Pinpoint the cell where the given text exists, returning its (X, Y) midpoint coordinate. 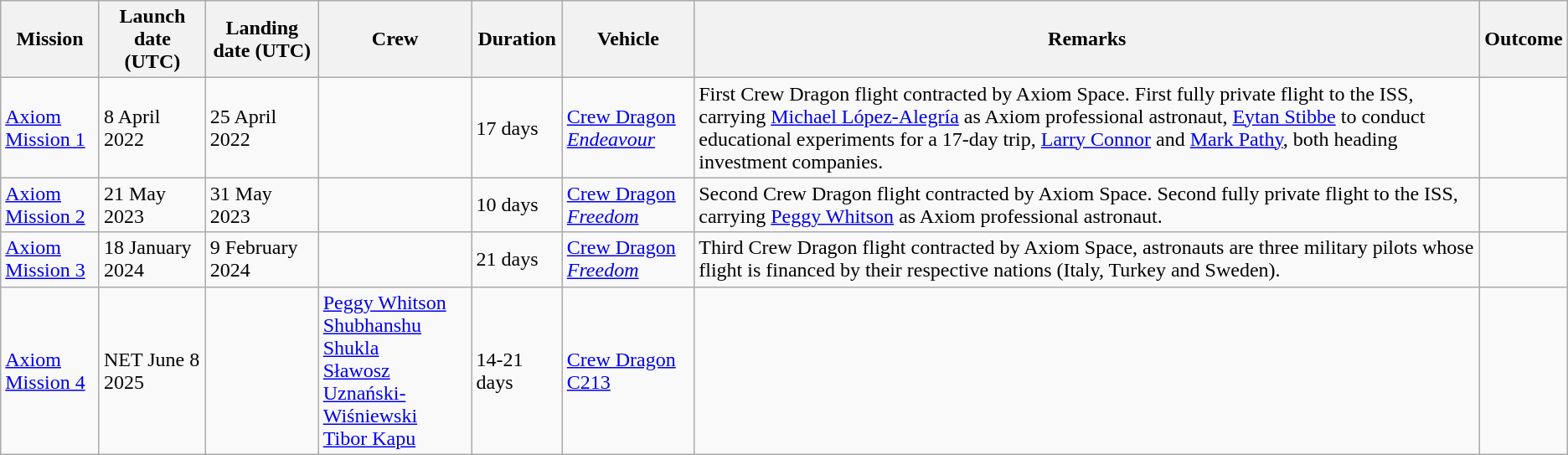
Outcome (1524, 39)
Peggy Whitson Shubhanshu Shukla Sławosz Uznański-Wiśniewski Tibor Kapu (395, 370)
Remarks (1087, 39)
25 April 2022 (261, 127)
NET June 8 2025 (152, 370)
14-21 days (517, 370)
Axiom Mission 2 (50, 204)
Crew Dragon C213 (628, 370)
21 May 2023 (152, 204)
Crew (395, 39)
18 January 2024 (152, 260)
Axiom Mission 3 (50, 260)
Duration (517, 39)
31 May 2023 (261, 204)
Launch date (UTC) (152, 39)
Mission (50, 39)
Axiom Mission 4 (50, 370)
Landing date (UTC) (261, 39)
Crew Dragon Endeavour (628, 127)
10 days (517, 204)
Second Crew Dragon flight contracted by Axiom Space. Second fully private flight to the ISS, carrying Peggy Whitson as Axiom professional astronaut. (1087, 204)
9 February 2024 (261, 260)
17 days (517, 127)
Axiom Mission 1 (50, 127)
Vehicle (628, 39)
8 April 2022 (152, 127)
21 days (517, 260)
